Provide the (X, Y) coordinate of the cell's center where the given text is located.  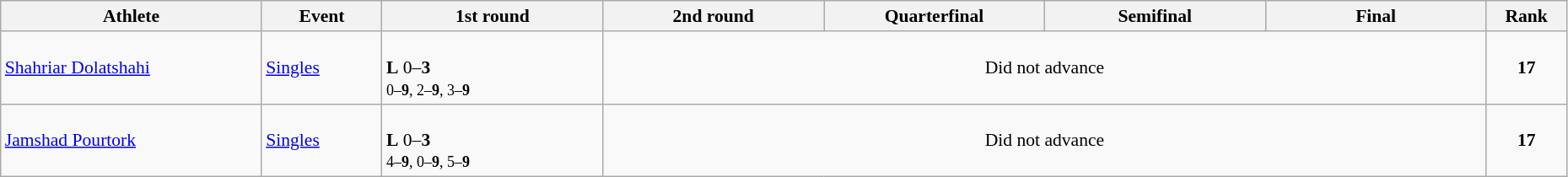
Final (1376, 16)
2nd round (714, 16)
Athlete (132, 16)
L 0–30–9, 2–9, 3–9 (493, 67)
Semifinal (1155, 16)
Event (322, 16)
1st round (493, 16)
Rank (1527, 16)
Shahriar Dolatshahi (132, 67)
Quarterfinal (935, 16)
Jamshad Pourtork (132, 140)
L 0–34–9, 0–9, 5–9 (493, 140)
